Detect which cell encompasses the target text, then output its (X, Y) center coordinate. 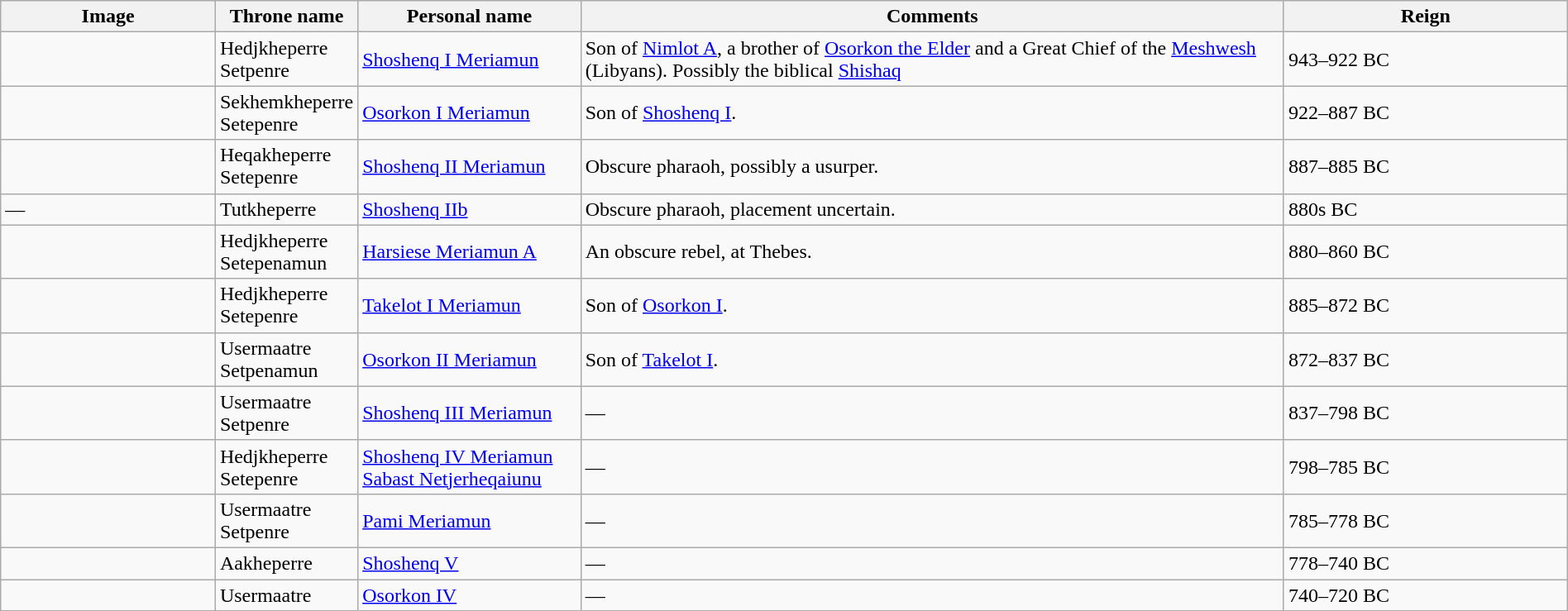
922–887 BC (1426, 112)
785–778 BC (1426, 521)
Aakheperre (286, 563)
Shoshenq IIb (470, 209)
An obscure rebel, at Thebes. (932, 251)
887–885 BC (1426, 167)
Shoshenq IV Meriamun Sabast Netjerheqaiunu (470, 466)
880–860 BC (1426, 251)
880s BC (1426, 209)
778–740 BC (1426, 563)
Shoshenq III Meriamun (470, 413)
837–798 BC (1426, 413)
740–720 BC (1426, 594)
Osorkon IV (470, 594)
Obscure pharaoh, possibly a usurper. (932, 167)
Obscure pharaoh, placement uncertain. (932, 209)
Son of Shoshenq I. (932, 112)
Sekhemkheperre Setepenre (286, 112)
943–922 BC (1426, 60)
Shoshenq II Meriamun (470, 167)
Tutkheperre (286, 209)
Shoshenq V (470, 563)
Son of Nimlot A, a brother of Osorkon the Elder and a Great Chief of the Meshwesh (Libyans). Possibly the biblical Shishaq (932, 60)
Son of Osorkon I. (932, 306)
Comments (932, 17)
Pami Meriamun (470, 521)
Shoshenq I Meriamun (470, 60)
Hedjkheperre Setpenre (286, 60)
Usermaatre Setpenamun (286, 359)
Osorkon II Meriamun (470, 359)
Personal name (470, 17)
Takelot I Meriamun (470, 306)
885–872 BC (1426, 306)
Harsiese Meriamun A (470, 251)
Throne name (286, 17)
Image (108, 17)
Reign (1426, 17)
Osorkon I Meriamun (470, 112)
798–785 BC (1426, 466)
Heqakheperre Setepenre (286, 167)
Hedjkheperre Setepenamun (286, 251)
Son of Takelot I. (932, 359)
Usermaatre (286, 594)
872–837 BC (1426, 359)
